Return the [x, y] coordinate for the center point of the cell that contains the specified text.  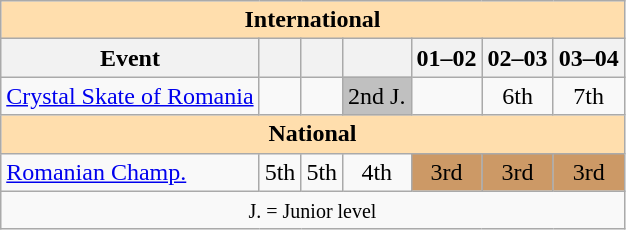
2nd J. [377, 96]
International [312, 20]
National [312, 134]
01–02 [446, 58]
02–03 [518, 58]
Event [130, 58]
Crystal Skate of Romania [130, 96]
Romanian Champ. [130, 172]
6th [518, 96]
J. = Junior level [312, 210]
7th [588, 96]
4th [377, 172]
03–04 [588, 58]
